Identify which cell holds the provided text, then report its (x, y) central coordinate. 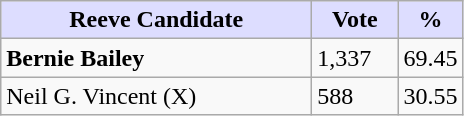
Bernie Bailey (156, 58)
30.55 (430, 96)
588 (355, 96)
1,337 (355, 58)
69.45 (430, 58)
Neil G. Vincent (X) (156, 96)
Vote (355, 20)
Reeve Candidate (156, 20)
% (430, 20)
